Capture the cell that displays the provided text and extract its (X, Y) central coordinate. 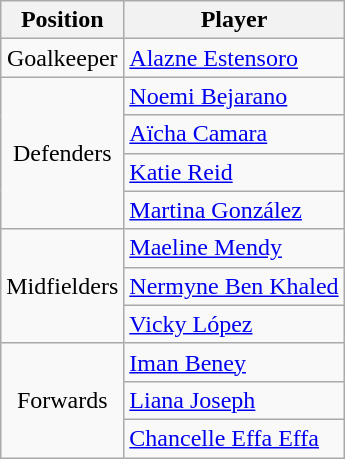
Chancelle Effa Effa (234, 438)
Vicky López (234, 324)
Forwards (62, 400)
Goalkeeper (62, 58)
Position (62, 20)
Iman Beney (234, 362)
Defenders (62, 153)
Alazne Estensoro (234, 58)
Player (234, 20)
Liana Joseph (234, 400)
Maeline Mendy (234, 248)
Noemi Bejarano (234, 96)
Midfielders (62, 286)
Martina González (234, 210)
Aïcha Camara (234, 134)
Nermyne Ben Khaled (234, 286)
Katie Reid (234, 172)
